Search for the cell housing the specified text and yield its (X, Y) center coordinate. 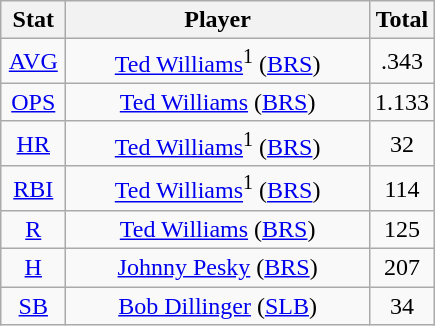
Total (402, 20)
R (34, 230)
Bob Dillinger (SLB) (218, 306)
34 (402, 306)
HR (34, 144)
OPS (34, 102)
H (34, 268)
.343 (402, 62)
AVG (34, 62)
Player (218, 20)
RBI (34, 188)
SB (34, 306)
125 (402, 230)
32 (402, 144)
114 (402, 188)
207 (402, 268)
1.133 (402, 102)
Stat (34, 20)
Johnny Pesky (BRS) (218, 268)
